For the text-containing cell, return its midpoint in (X, Y) coordinate format. 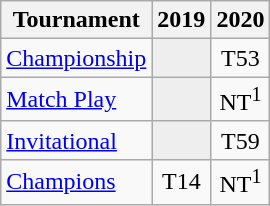
Invitational (76, 140)
Champions (76, 182)
2020 (240, 20)
Tournament (76, 20)
T14 (182, 182)
T59 (240, 140)
Championship (76, 58)
T53 (240, 58)
Match Play (76, 100)
2019 (182, 20)
